Search for the cell housing the specified text and yield its [X, Y] center coordinate. 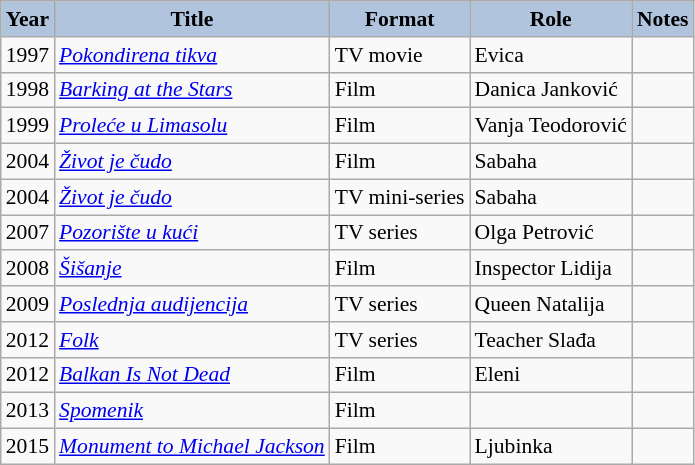
Danica Janković [551, 90]
Šišanje [192, 269]
Format [400, 19]
Spomenik [192, 411]
2007 [28, 233]
1997 [28, 55]
Queen Natalija [551, 304]
Notes [663, 19]
Balkan Is Not Dead [192, 375]
Pokondirena tikva [192, 55]
Role [551, 19]
TV mini-series [400, 197]
Pozorište u kući [192, 233]
2013 [28, 411]
Vanja Teodorović [551, 126]
Eleni [551, 375]
Folk [192, 340]
Monument to Michael Jackson [192, 447]
Title [192, 19]
2009 [28, 304]
Poslednja audijencija [192, 304]
Barking at the Stars [192, 90]
Proleće u Limasolu [192, 126]
Ljubinka [551, 447]
Teacher Slađa [551, 340]
TV movie [400, 55]
1998 [28, 90]
2008 [28, 269]
1999 [28, 126]
2015 [28, 447]
Inspector Lidija [551, 269]
Evica [551, 55]
Olga Petrović [551, 233]
Year [28, 19]
